Return the [x, y] coordinate for the center point of the cell that contains the specified text.  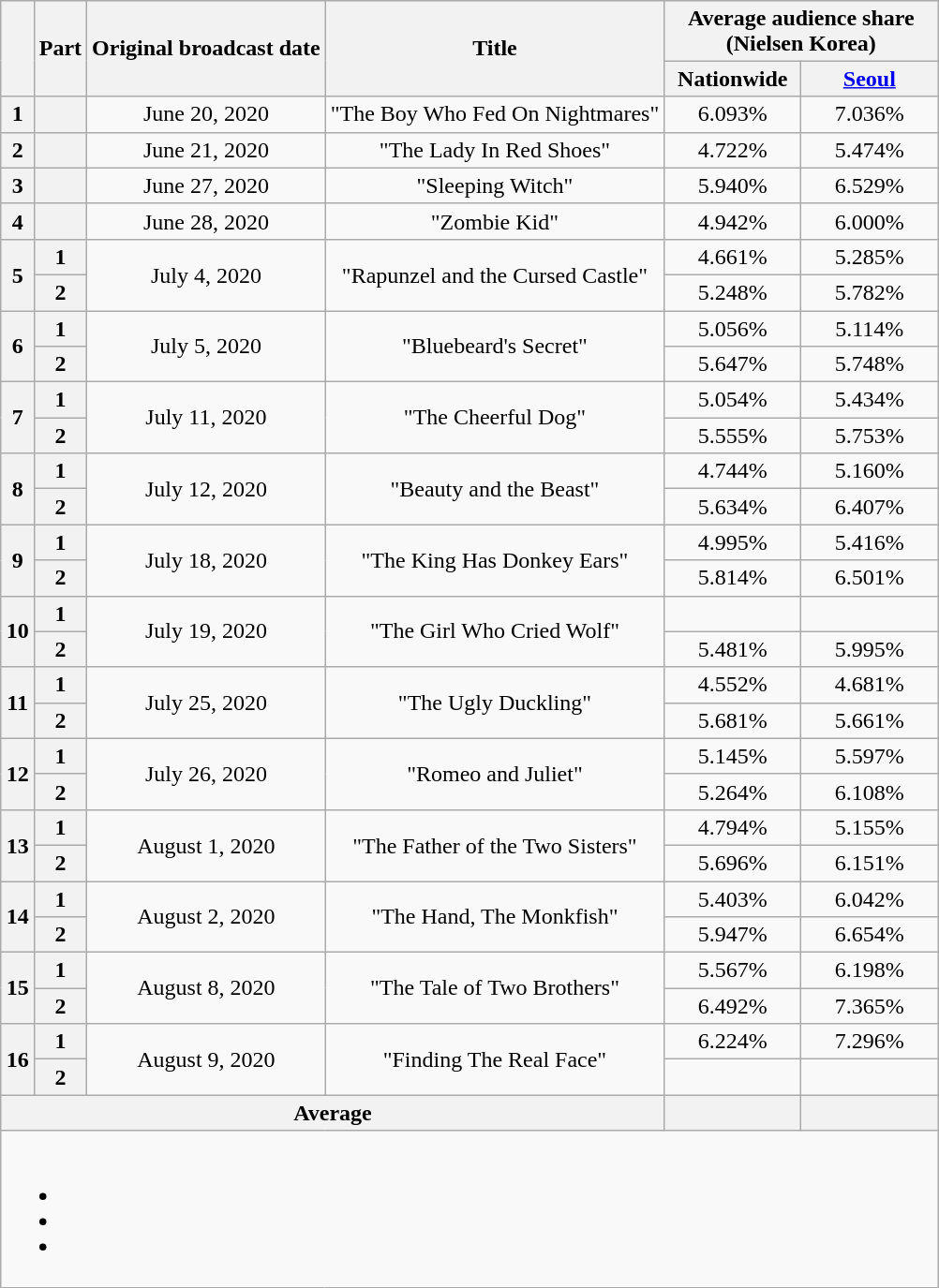
"The King Has Donkey Ears" [495, 560]
6.492% [733, 1006]
5.555% [733, 436]
August 1, 2020 [206, 845]
5.416% [870, 542]
5.782% [870, 292]
5.940% [733, 185]
August 9, 2020 [206, 1059]
4.722% [733, 150]
July 12, 2020 [206, 489]
June 28, 2020 [206, 221]
July 18, 2020 [206, 560]
6.198% [870, 970]
4.794% [733, 827]
"The Tale of Two Brothers" [495, 988]
"Sleeping Witch" [495, 185]
"Rapunzel and the Cursed Castle" [495, 274]
4.942% [733, 221]
5.681% [733, 720]
16 [17, 1059]
Seoul [870, 79]
5.597% [870, 756]
"The Lady In Red Shoes" [495, 150]
13 [17, 845]
Average [333, 1113]
4.661% [733, 257]
July 25, 2020 [206, 703]
"Bluebeard's Secret" [495, 347]
July 5, 2020 [206, 347]
7.036% [870, 114]
5.995% [870, 649]
6.654% [870, 935]
6 [17, 347]
Title [495, 49]
5.748% [870, 364]
June 27, 2020 [206, 185]
15 [17, 988]
5.814% [733, 578]
"The Boy Who Fed On Nightmares" [495, 114]
July 26, 2020 [206, 774]
June 20, 2020 [206, 114]
5 [17, 274]
5.647% [733, 364]
"Romeo and Juliet" [495, 774]
August 8, 2020 [206, 988]
5.474% [870, 150]
6.501% [870, 578]
"Finding The Real Face" [495, 1059]
5.160% [870, 471]
4.681% [870, 685]
4.995% [733, 542]
6.224% [733, 1042]
6.151% [870, 863]
8 [17, 489]
6.108% [870, 792]
5.481% [733, 649]
5.567% [733, 970]
14 [17, 916]
5.054% [733, 400]
5.434% [870, 400]
Nationwide [733, 79]
"The Father of the Two Sisters" [495, 845]
"The Hand, The Monkfish" [495, 916]
5.947% [733, 935]
"Beauty and the Beast" [495, 489]
5.285% [870, 257]
7.296% [870, 1042]
August 2, 2020 [206, 916]
5.155% [870, 827]
July 19, 2020 [206, 631]
3 [17, 185]
Average audience share(Nielsen Korea) [801, 30]
June 21, 2020 [206, 150]
July 4, 2020 [206, 274]
5.696% [733, 863]
5.056% [733, 329]
7 [17, 418]
"The Ugly Duckling" [495, 703]
"Zombie Kid" [495, 221]
9 [17, 560]
6.407% [870, 507]
6.042% [870, 898]
"The Girl Who Cried Wolf" [495, 631]
5.145% [733, 756]
5.264% [733, 792]
5.634% [733, 507]
Part [60, 49]
5.403% [733, 898]
4 [17, 221]
6.000% [870, 221]
Original broadcast date [206, 49]
"The Cheerful Dog" [495, 418]
6.093% [733, 114]
11 [17, 703]
5.753% [870, 436]
10 [17, 631]
7.365% [870, 1006]
5.248% [733, 292]
6.529% [870, 185]
July 11, 2020 [206, 418]
5.114% [870, 329]
4.744% [733, 471]
5.661% [870, 720]
12 [17, 774]
4.552% [733, 685]
